Output the [X, Y] coordinate of the center of the cell containing the given text.  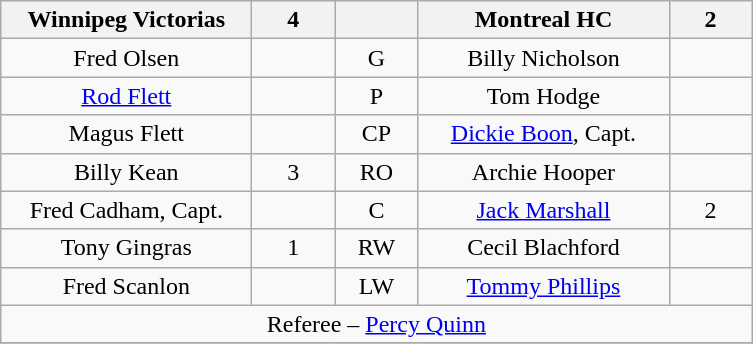
Fred Cadham, Capt. [126, 210]
RW [376, 248]
CP [376, 134]
G [376, 58]
1 [294, 248]
Billy Nicholson [544, 58]
4 [294, 20]
Dickie Boon, Capt. [544, 134]
Magus Flett [126, 134]
Tommy Phillips [544, 286]
Referee – Percy Quinn [376, 324]
Fred Scanlon [126, 286]
Tony Gingras [126, 248]
P [376, 96]
Rod Flett [126, 96]
Montreal HC [544, 20]
Jack Marshall [544, 210]
LW [376, 286]
RO [376, 172]
Archie Hooper [544, 172]
Billy Kean [126, 172]
Cecil Blachford [544, 248]
Tom Hodge [544, 96]
Winnipeg Victorias [126, 20]
C [376, 210]
Fred Olsen [126, 58]
3 [294, 172]
